Return the [X, Y] coordinate for the center point of the cell that contains the specified text.  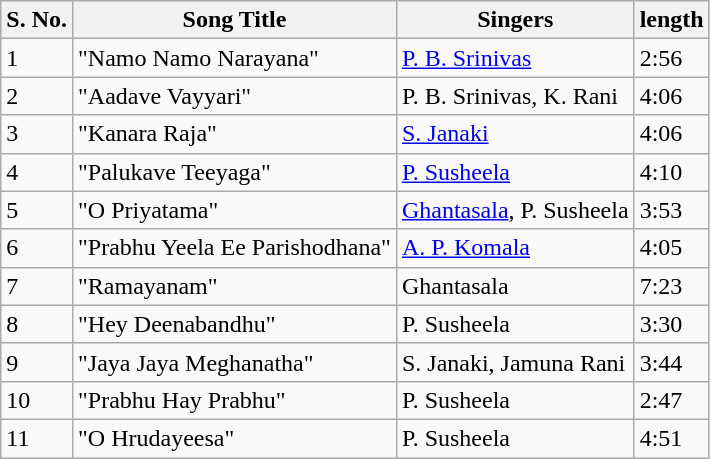
11 [37, 438]
2:56 [672, 58]
"Jaya Jaya Meghanatha" [234, 362]
7 [37, 286]
6 [37, 248]
Singers [515, 20]
"O Priyatama" [234, 210]
3 [37, 134]
10 [37, 400]
4 [37, 172]
Ghantasala, P. Susheela [515, 210]
3:44 [672, 362]
S. Janaki, Jamuna Rani [515, 362]
"O Hrudayeesa" [234, 438]
"Palukave Teeyaga" [234, 172]
P. B. Srinivas [515, 58]
"Hey Deenabandhu" [234, 324]
S. No. [37, 20]
"Namo Namo Narayana" [234, 58]
length [672, 20]
9 [37, 362]
2 [37, 96]
4:05 [672, 248]
3:53 [672, 210]
8 [37, 324]
"Prabhu Yeela Ee Parishodhana" [234, 248]
4:10 [672, 172]
Ghantasala [515, 286]
A. P. Komala [515, 248]
"Aadave Vayyari" [234, 96]
"Kanara Raja" [234, 134]
"Ramayanam" [234, 286]
2:47 [672, 400]
1 [37, 58]
Song Title [234, 20]
3:30 [672, 324]
4:51 [672, 438]
P. B. Srinivas, K. Rani [515, 96]
"Prabhu Hay Prabhu" [234, 400]
7:23 [672, 286]
S. Janaki [515, 134]
5 [37, 210]
